For the text-containing cell, return its midpoint in (x, y) coordinate format. 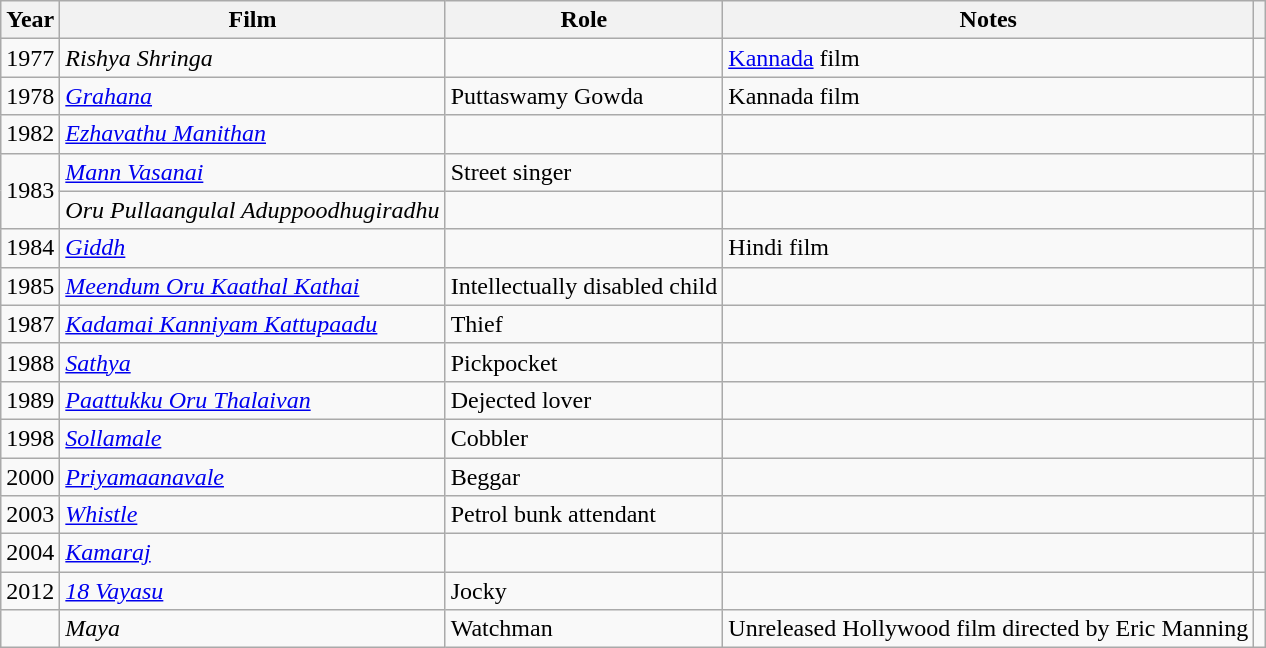
Paattukku Oru Thalaivan (252, 400)
2004 (30, 553)
Oru Pullaangulal Aduppoodhugiradhu (252, 210)
Whistle (252, 515)
Film (252, 20)
Ezhavathu Manithan (252, 134)
Puttaswamy Gowda (584, 96)
1987 (30, 324)
Sollamale (252, 438)
Kamaraj (252, 553)
Kadamai Kanniyam Kattupaadu (252, 324)
Meendum Oru Kaathal Kathai (252, 286)
1988 (30, 362)
Year (30, 20)
Role (584, 20)
Unreleased Hollywood film directed by Eric Manning (988, 629)
1984 (30, 248)
Maya (252, 629)
Watchman (584, 629)
Dejected lover (584, 400)
1989 (30, 400)
Petrol bunk attendant (584, 515)
Jocky (584, 591)
Intellectually disabled child (584, 286)
Beggar (584, 477)
Thief (584, 324)
Sathya (252, 362)
1985 (30, 286)
Cobbler (584, 438)
1977 (30, 58)
Hindi film (988, 248)
Grahana (252, 96)
Street singer (584, 172)
1978 (30, 96)
18 Vayasu (252, 591)
Notes (988, 20)
1982 (30, 134)
2003 (30, 515)
Giddh (252, 248)
2012 (30, 591)
Mann Vasanai (252, 172)
1998 (30, 438)
1983 (30, 191)
Pickpocket (584, 362)
Rishya Shringa (252, 58)
Priyamaanavale (252, 477)
2000 (30, 477)
